Locate the cell with the specified text and output its [X, Y] center coordinate. 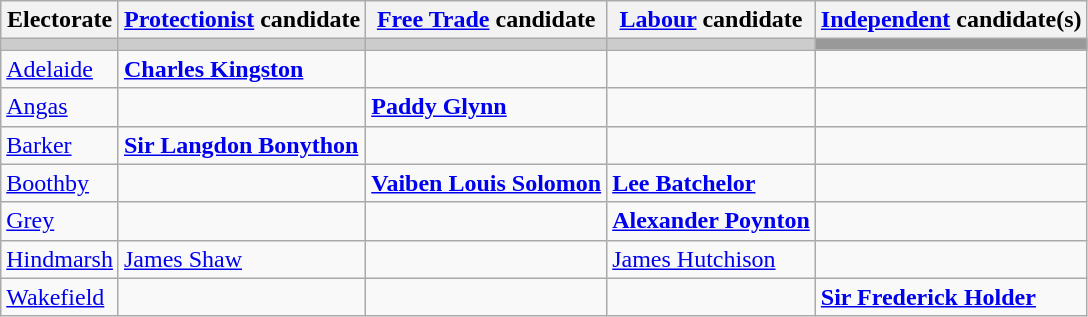
Electorate [60, 20]
Paddy Glynn [486, 107]
Vaiben Louis Solomon [486, 183]
Alexander Poynton [712, 221]
Hindmarsh [60, 259]
Grey [60, 221]
Labour candidate [712, 20]
Angas [60, 107]
Charles Kingston [242, 69]
James Hutchison [712, 259]
Free Trade candidate [486, 20]
Sir Langdon Bonython [242, 145]
Barker [60, 145]
Lee Batchelor [712, 183]
Wakefield [60, 297]
Independent candidate(s) [951, 20]
James Shaw [242, 259]
Adelaide [60, 69]
Sir Frederick Holder [951, 297]
Protectionist candidate [242, 20]
Boothby [60, 183]
